Search for the cell housing the specified text and yield its (x, y) center coordinate. 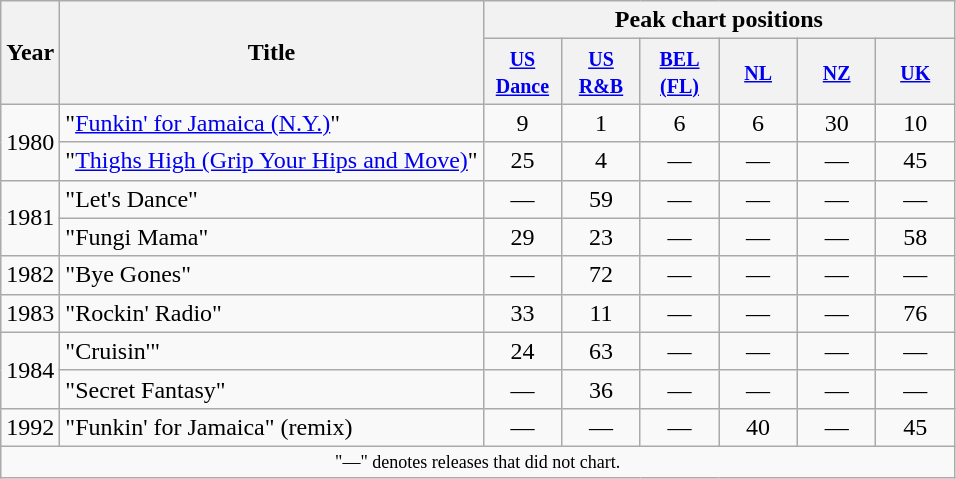
"Thighs High (Grip Your Hips and Move)" (272, 161)
"Funkin' for Jamaica (N.Y.)" (272, 123)
1983 (30, 313)
33 (522, 313)
1992 (30, 427)
23 (602, 237)
BEL (FL) (680, 72)
"Rockin' Radio" (272, 313)
36 (602, 389)
1982 (30, 275)
US Dance (522, 72)
29 (522, 237)
"Fungi Mama" (272, 237)
4 (602, 161)
9 (522, 123)
63 (602, 351)
59 (602, 199)
25 (522, 161)
1980 (30, 142)
"Cruisin'" (272, 351)
10 (916, 123)
76 (916, 313)
1981 (30, 218)
72 (602, 275)
Peak chart positions (718, 20)
1984 (30, 370)
30 (836, 123)
40 (758, 427)
NL (758, 72)
"—" denotes releases that did not chart. (478, 462)
US R&B (602, 72)
NZ (836, 72)
11 (602, 313)
24 (522, 351)
UK (916, 72)
58 (916, 237)
Year (30, 52)
"Secret Fantasy" (272, 389)
"Funkin' for Jamaica" (remix) (272, 427)
Title (272, 52)
1 (602, 123)
"Let's Dance" (272, 199)
"Bye Gones" (272, 275)
